Return the [X, Y] coordinate for the center point of the cell that contains the specified text.  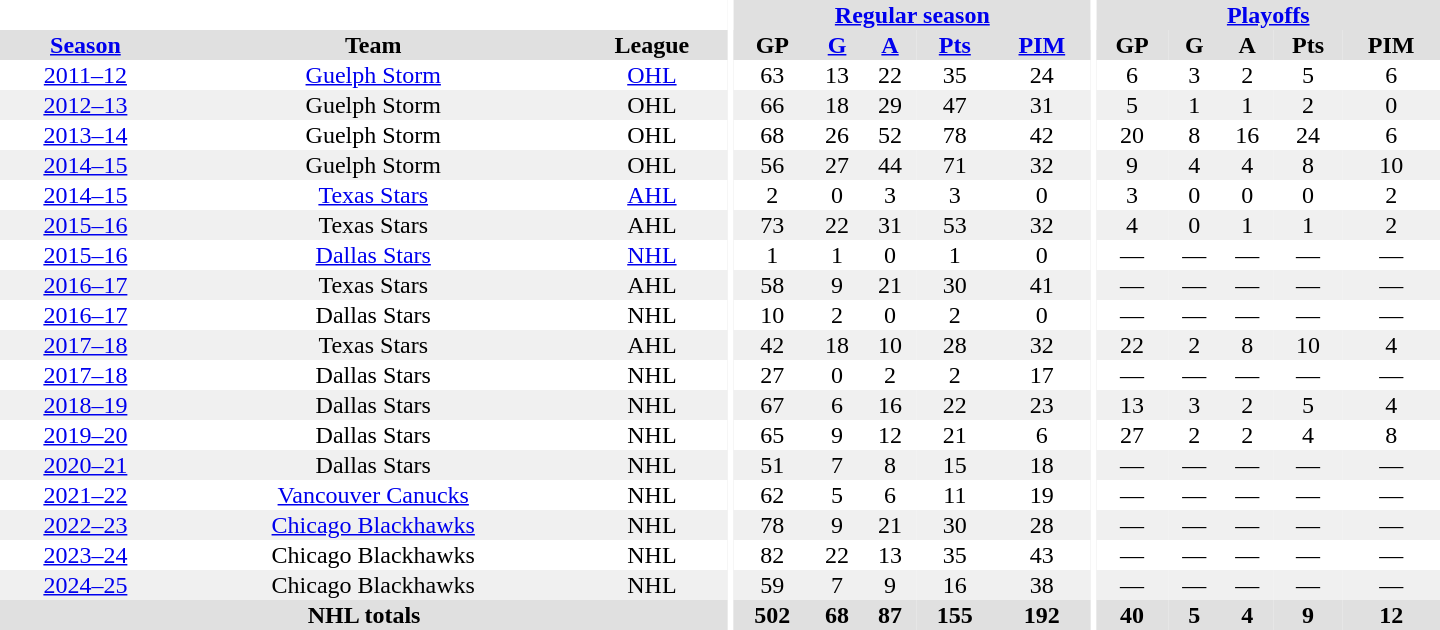
11 [956, 495]
2011–12 [86, 75]
2013–14 [86, 135]
44 [890, 165]
502 [772, 615]
Season [86, 45]
2019–20 [86, 435]
15 [956, 465]
Playoffs [1268, 15]
19 [1042, 495]
2023–24 [86, 555]
Team [374, 45]
40 [1132, 615]
51 [772, 465]
Regular season [912, 15]
2012–13 [86, 105]
82 [772, 555]
2020–21 [86, 465]
53 [956, 225]
2021–22 [86, 495]
League [652, 45]
38 [1042, 585]
2022–23 [86, 525]
87 [890, 615]
62 [772, 495]
20 [1132, 135]
26 [838, 135]
17 [1042, 375]
66 [772, 105]
67 [772, 405]
23 [1042, 405]
155 [956, 615]
192 [1042, 615]
59 [772, 585]
65 [772, 435]
58 [772, 285]
56 [772, 165]
41 [1042, 285]
71 [956, 165]
52 [890, 135]
29 [890, 105]
63 [772, 75]
NHL totals [364, 615]
2024–25 [86, 585]
Vancouver Canucks [374, 495]
73 [772, 225]
47 [956, 105]
43 [1042, 555]
2018–19 [86, 405]
